Provide the (X, Y) coordinate of the cell's center where the given text is located.  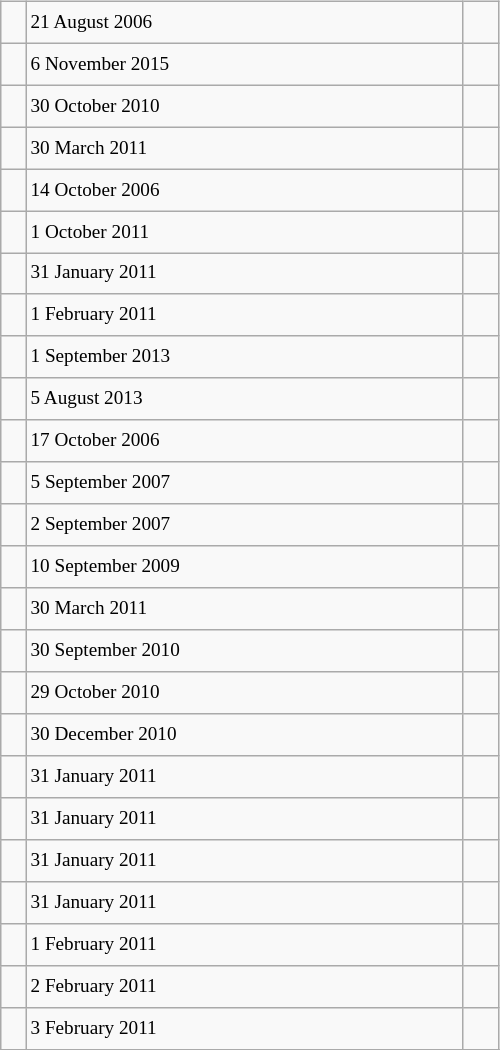
2 February 2011 (244, 986)
30 October 2010 (244, 106)
5 September 2007 (244, 483)
10 September 2009 (244, 567)
17 October 2006 (244, 441)
14 October 2006 (244, 190)
2 September 2007 (244, 525)
3 February 2011 (244, 1028)
6 November 2015 (244, 64)
1 October 2011 (244, 232)
1 September 2013 (244, 357)
5 August 2013 (244, 399)
29 October 2010 (244, 693)
30 December 2010 (244, 735)
21 August 2006 (244, 22)
30 September 2010 (244, 651)
